Return the (X, Y) coordinate for the center point of the cell that contains the specified text.  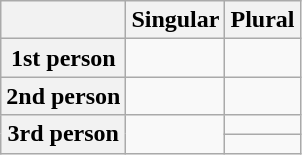
1st person (64, 58)
3rd person (64, 134)
2nd person (64, 96)
Singular (176, 20)
Plural (262, 20)
